Pinpoint the cell where the given text exists, returning its (X, Y) midpoint coordinate. 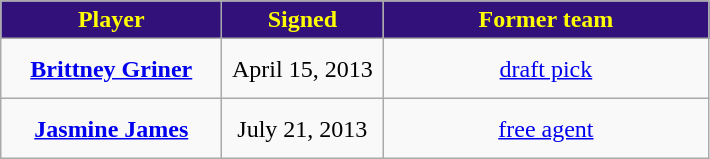
Brittney Griner (112, 69)
free agent (546, 129)
Jasmine James (112, 129)
Former team (546, 20)
July 21, 2013 (302, 129)
draft pick (546, 69)
April 15, 2013 (302, 69)
Signed (302, 20)
Player (112, 20)
